Identify which cell holds the provided text, then report its (X, Y) central coordinate. 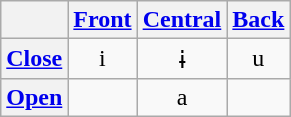
Central (182, 20)
i (102, 59)
Back (258, 20)
a (182, 97)
Front (102, 20)
ɨ (182, 59)
u (258, 59)
Open (34, 97)
Close (34, 59)
